Scan for the cell matching the given text and deliver its [X, Y] coordinate at center. 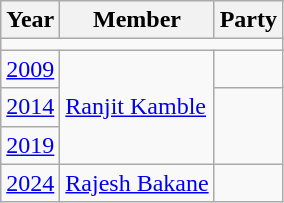
2024 [30, 183]
2019 [30, 145]
Party [248, 20]
2014 [30, 107]
Member [137, 20]
Year [30, 20]
2009 [30, 69]
Rajesh Bakane [137, 183]
Ranjit Kamble [137, 107]
